Determine the (X, Y) coordinate at the center of the cell enclosing the given text.  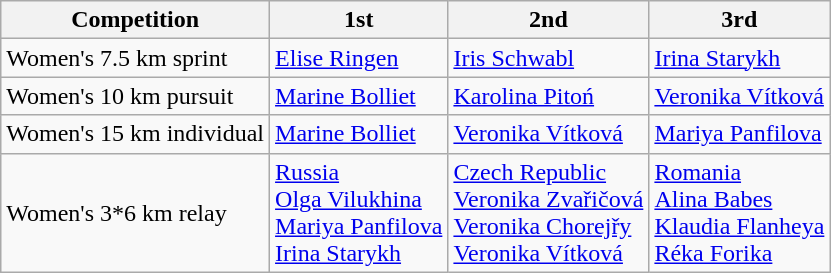
Women's 10 km pursuit (136, 96)
Elise Ringen (359, 58)
Iris Schwabl (548, 58)
Women's 15 km individual (136, 134)
2nd (548, 20)
RussiaOlga VilukhinaMariya PanfilovaIrina Starykh (359, 212)
Irina Starykh (740, 58)
1st (359, 20)
3rd (740, 20)
Competition (136, 20)
Women's 7.5 km sprint (136, 58)
Karolina Pitoń (548, 96)
Women's 3*6 km relay (136, 212)
RomaniaAlina BabesKlaudia FlanheyaRéka Forika (740, 212)
Mariya Panfilova (740, 134)
Czech RepublicVeronika ZvařičováVeronika ChorejřyVeronika Vítková (548, 212)
